Determine the [x, y] coordinate at the center of the cell enclosing the given text.  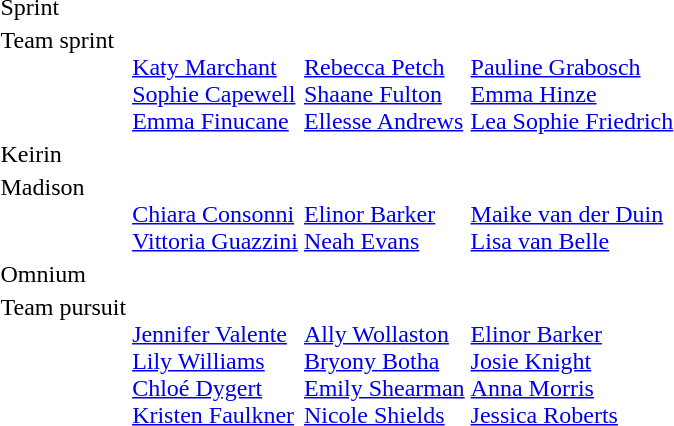
Elinor BarkerNeah Evans [384, 214]
Chiara ConsonniVittoria Guazzini [216, 214]
Rebecca PetchShaane FultonEllesse Andrews [384, 80]
Katy MarchantSophie CapewellEmma Finucane [216, 80]
